Determine the [X, Y] coordinate at the center of the cell enclosing the given text.  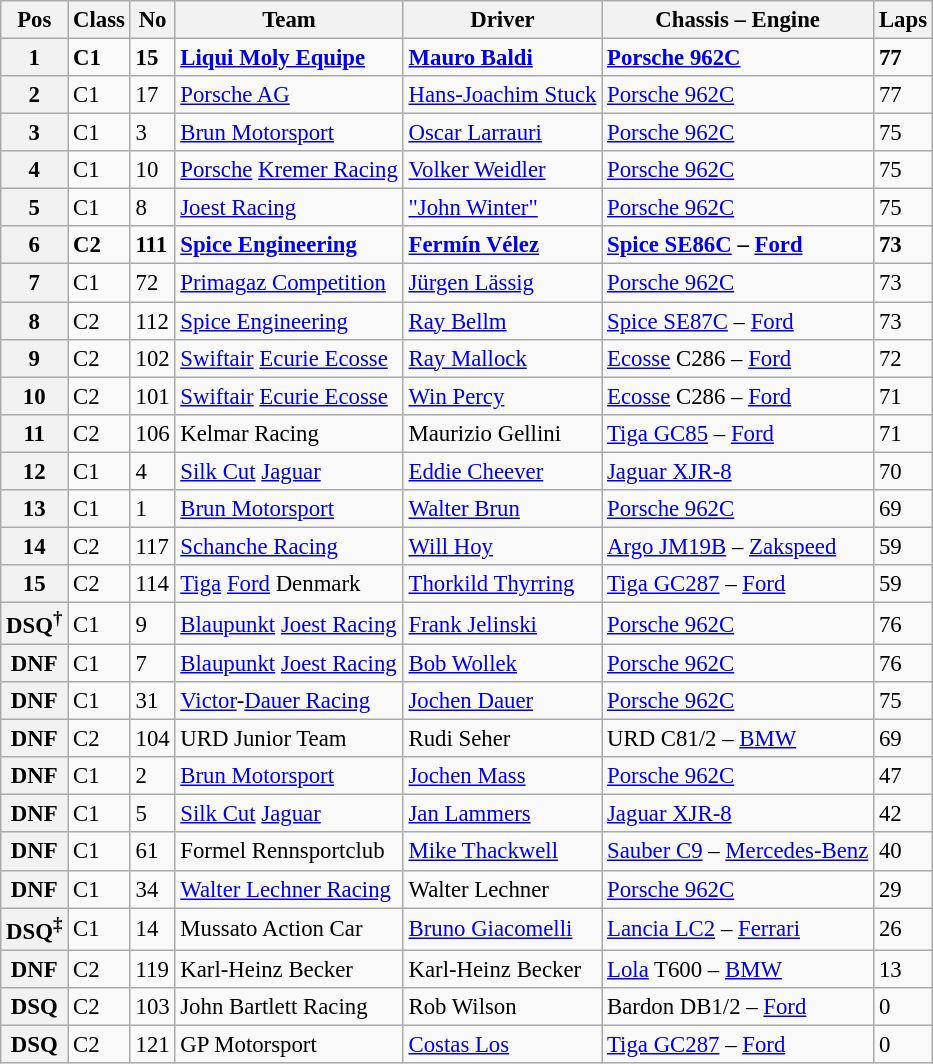
114 [152, 584]
Rudi Seher [502, 739]
Maurizio Gellini [502, 433]
Liqui Moly Equipe [289, 58]
Frank Jelinski [502, 623]
101 [152, 396]
Walter Lechner Racing [289, 889]
GP Motorsport [289, 1044]
112 [152, 321]
Spice SE86C – Ford [738, 245]
"John Winter" [502, 208]
Oscar Larrauri [502, 133]
Joest Racing [289, 208]
70 [904, 471]
Driver [502, 20]
Jürgen Lässig [502, 283]
Chassis – Engine [738, 20]
Sauber C9 – Mercedes-Benz [738, 852]
Tiga Ford Denmark [289, 584]
Pos [34, 20]
Walter Lechner [502, 889]
Hans-Joachim Stuck [502, 95]
Costas Los [502, 1044]
Victor-Dauer Racing [289, 701]
Team [289, 20]
Argo JM19B – Zakspeed [738, 546]
Thorkild Thyrring [502, 584]
Fermín Vélez [502, 245]
Lancia LC2 – Ferrari [738, 929]
102 [152, 358]
Eddie Cheever [502, 471]
34 [152, 889]
47 [904, 776]
103 [152, 1007]
106 [152, 433]
11 [34, 433]
121 [152, 1044]
Rob Wilson [502, 1007]
104 [152, 739]
6 [34, 245]
Volker Weidler [502, 170]
Mussato Action Car [289, 929]
Jochen Mass [502, 776]
Spice SE87C – Ford [738, 321]
40 [904, 852]
Ray Bellm [502, 321]
Formel Rennsportclub [289, 852]
DSQ† [34, 623]
Walter Brun [502, 509]
DSQ‡ [34, 929]
Schanche Racing [289, 546]
Lola T600 – BMW [738, 969]
Laps [904, 20]
Kelmar Racing [289, 433]
Tiga GC85 – Ford [738, 433]
Mauro Baldi [502, 58]
Will Hoy [502, 546]
111 [152, 245]
17 [152, 95]
Bruno Giacomelli [502, 929]
John Bartlett Racing [289, 1007]
Porsche AG [289, 95]
Primagaz Competition [289, 283]
URD Junior Team [289, 739]
61 [152, 852]
Jochen Dauer [502, 701]
Win Percy [502, 396]
Mike Thackwell [502, 852]
Jan Lammers [502, 814]
29 [904, 889]
117 [152, 546]
Ray Mallock [502, 358]
12 [34, 471]
31 [152, 701]
Class [100, 20]
Bob Wollek [502, 664]
No [152, 20]
26 [904, 929]
Bardon DB1/2 – Ford [738, 1007]
Porsche Kremer Racing [289, 170]
42 [904, 814]
119 [152, 969]
URD C81/2 – BMW [738, 739]
